Scan for the cell matching the given text and deliver its (x, y) coordinate at center. 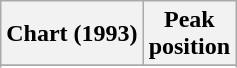
Chart (1993) (72, 34)
Peakposition (189, 34)
